Determine the [x, y] coordinate at the center of the cell enclosing the given text.  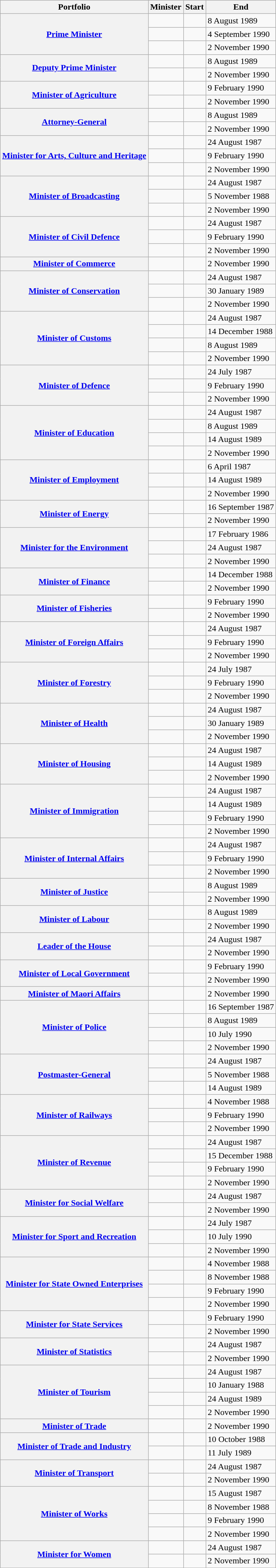
Minister of Works [74, 1514]
Minister of Railways [74, 1115]
6 April 1987 [241, 466]
Minister of Energy [74, 514]
Portfolio [74, 7]
15 August 1987 [241, 1493]
Minister of Civil Defence [74, 237]
Minister of Trade [74, 1426]
17 February 1986 [241, 534]
Minister for Social Welfare [74, 1203]
Minister of Customs [74, 338]
Minister of Labour [74, 919]
15 December 1988 [241, 1155]
End [241, 7]
Deputy Prime Minister [74, 68]
Minister of Commerce [74, 264]
Minister for Arts, Culture and Heritage [74, 155]
Start [195, 7]
Minister [166, 7]
Minister of Forestry [74, 683]
Minister of Conservation [74, 291]
Minister for the Environment [74, 547]
Minister of Education [74, 433]
Minister of Housing [74, 764]
Minister of Immigration [74, 811]
10 October 1988 [241, 1439]
Minister of Maori Affairs [74, 993]
Minister of Defence [74, 385]
Minister of Health [74, 723]
Minister of Trade and Industry [74, 1446]
Minister of Fisheries [74, 608]
Minister for Women [74, 1554]
Leader of the House [74, 946]
Minister of Finance [74, 581]
Minister for Sport and Recreation [74, 1236]
Minister of Statistics [74, 1351]
11 July 1989 [241, 1453]
Minister of Revenue [74, 1162]
Minister of Police [74, 1027]
Prime Minister [74, 34]
Minister of Internal Affairs [74, 858]
Minister of Tourism [74, 1392]
Minister of Justice [74, 892]
4 September 1990 [241, 34]
Minister of Broadcasting [74, 196]
Minister for State Services [74, 1324]
24 August 1989 [241, 1399]
Minister of Foreign Affairs [74, 642]
Minister of Local Government [74, 973]
Minister of Agriculture [74, 95]
Attorney-General [74, 122]
Minister for State Owned Enterprises [74, 1284]
Postmaster-General [74, 1075]
10 January 1988 [241, 1385]
Minister of Transport [74, 1473]
Minister of Employment [74, 480]
